Locate the cell with the specified text and output its (x, y) center coordinate. 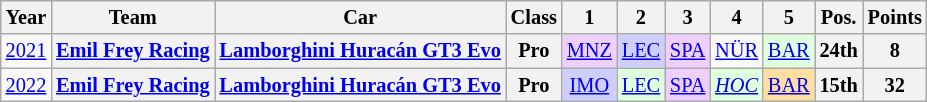
8 (895, 51)
15th (839, 85)
1 (590, 17)
Car (360, 17)
24th (839, 51)
5 (789, 17)
Team (132, 17)
Points (895, 17)
2021 (26, 51)
3 (688, 17)
HOC (736, 85)
Pos. (839, 17)
2 (641, 17)
32 (895, 85)
IMO (590, 85)
NÜR (736, 51)
Year (26, 17)
2022 (26, 85)
MNZ (590, 51)
4 (736, 17)
Class (534, 17)
